Return the [x, y] coordinate for the center point of the cell that contains the specified text.  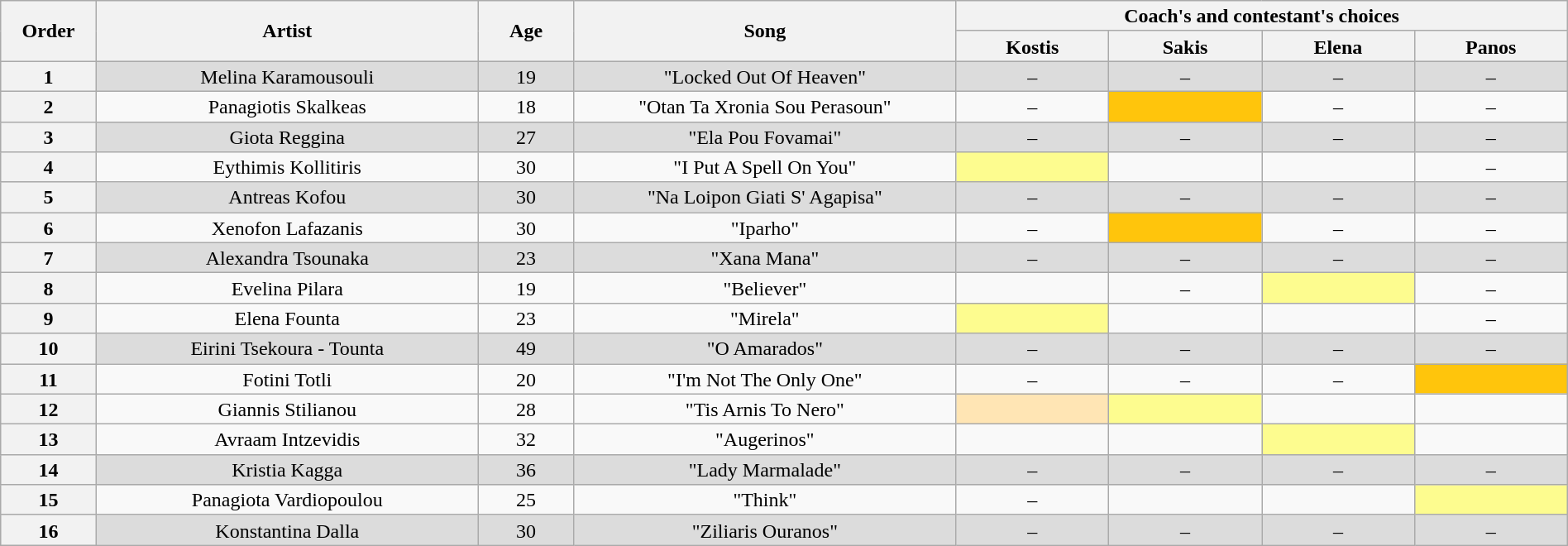
18 [526, 106]
Giannis Stilianou [287, 409]
Panagiota Vardiopoulou [287, 500]
Evelina Pilara [287, 288]
"Locked Out Of Heaven" [765, 76]
Eirini Tsekoura - Tounta [287, 349]
7 [49, 258]
Elena [1338, 46]
14 [49, 470]
Avraam Intzevidis [287, 440]
11 [49, 379]
Konstantina Dalla [287, 529]
10 [49, 349]
27 [526, 137]
49 [526, 349]
Fotini Totli [287, 379]
15 [49, 500]
Song [765, 31]
"Xana Mana" [765, 258]
Alexandra Tsounaka [287, 258]
28 [526, 409]
Sakis [1186, 46]
20 [526, 379]
32 [526, 440]
5 [49, 197]
Kostis [1032, 46]
25 [526, 500]
"Otan Ta Xronia Sou Perasoun" [765, 106]
Eythimis Kollitiris [287, 167]
"Ziliaris Ouranos" [765, 529]
"Na Loipon Giati S' Agapisa" [765, 197]
"I'm Not The Only One" [765, 379]
3 [49, 137]
Coach's and contestant's choices [1262, 17]
"Think" [765, 500]
16 [49, 529]
2 [49, 106]
Xenofon Lafazanis [287, 228]
8 [49, 288]
6 [49, 228]
Artist [287, 31]
Panos [1490, 46]
Elena Founta [287, 318]
"I Put A Spell On You" [765, 167]
9 [49, 318]
"Mirela" [765, 318]
4 [49, 167]
Order [49, 31]
"Lady Marmalade" [765, 470]
"Augerinos" [765, 440]
Antreas Kofou [287, 197]
13 [49, 440]
Melina Karamousouli [287, 76]
"Ela Pou Fovamai" [765, 137]
1 [49, 76]
"O Amarados" [765, 349]
"Believer" [765, 288]
"Iparho" [765, 228]
"Tis Arnis To Nero" [765, 409]
Panagiotis Skalkeas [287, 106]
Kristia Kagga [287, 470]
Age [526, 31]
36 [526, 470]
Giota Reggina [287, 137]
12 [49, 409]
